Scan for the cell matching the given text and deliver its (x, y) coordinate at center. 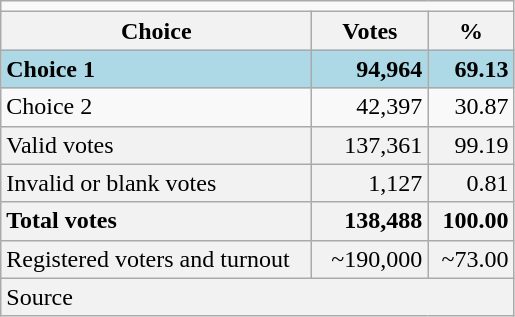
Source (258, 297)
94,964 (370, 69)
0.81 (471, 183)
69.13 (471, 69)
Invalid or blank votes (156, 183)
Choice (156, 31)
Choice 1 (156, 69)
Valid votes (156, 145)
Choice 2 (156, 107)
137,361 (370, 145)
42,397 (370, 107)
~190,000 (370, 259)
% (471, 31)
Votes (370, 31)
Total votes (156, 221)
Registered voters and turnout (156, 259)
100.00 (471, 221)
99.19 (471, 145)
138,488 (370, 221)
30.87 (471, 107)
1,127 (370, 183)
~73.00 (471, 259)
